Capture the cell that displays the provided text and extract its [X, Y] central coordinate. 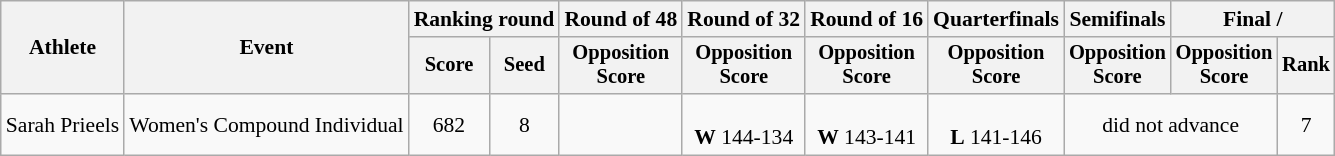
did not advance [1170, 124]
Score [450, 66]
Ranking round [484, 19]
Women's Compound Individual [266, 124]
Round of 16 [866, 19]
682 [450, 124]
7 [1306, 124]
Round of 32 [744, 19]
L 141-146 [996, 124]
Athlete [62, 48]
Quarterfinals [996, 19]
W 144-134 [744, 124]
Round of 48 [620, 19]
Sarah Prieels [62, 124]
W 143-141 [866, 124]
Seed [524, 66]
Rank [1306, 66]
Semifinals [1118, 19]
8 [524, 124]
Final / [1253, 19]
Event [266, 48]
